Return (X, Y) of the center of cell containing provided text 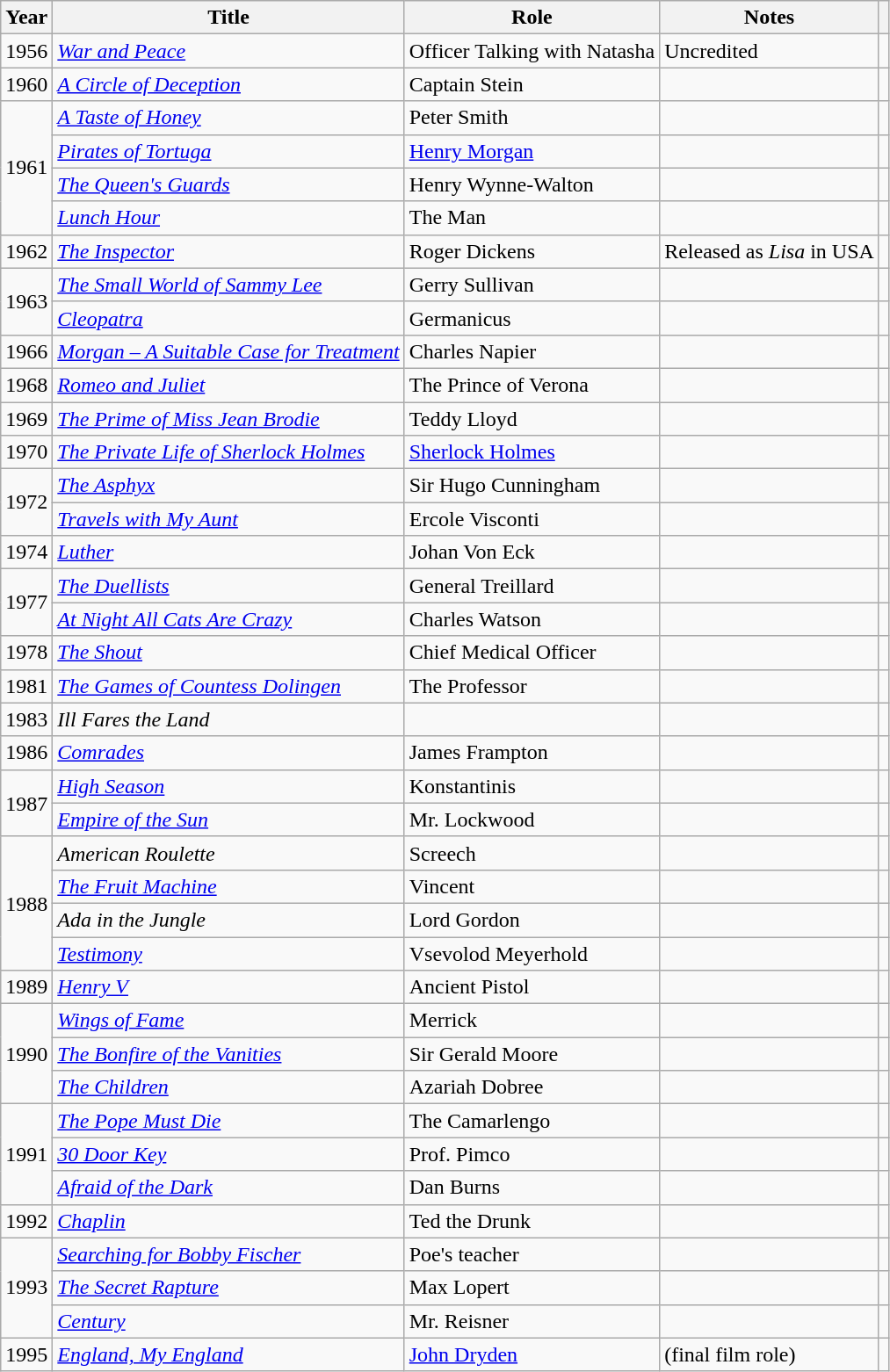
Uncredited (770, 51)
Travels with My Aunt (228, 519)
Charles Napier (532, 351)
John Dryden (532, 1354)
Teddy Lloyd (532, 419)
1961 (26, 168)
Luther (228, 552)
Testimony (228, 953)
American Roulette (228, 853)
1974 (26, 552)
Empire of the Sun (228, 820)
1962 (26, 251)
The Inspector (228, 251)
Morgan – A Suitable Case for Treatment (228, 351)
England, My England (228, 1354)
Pirates of Tortuga (228, 151)
1987 (26, 803)
Ada in the Jungle (228, 920)
Officer Talking with Natasha (532, 51)
The Queen's Guards (228, 184)
Searching for Bobby Fischer (228, 1254)
1993 (26, 1288)
Captain Stein (532, 84)
Ancient Pistol (532, 987)
At Night All Cats Are Crazy (228, 619)
1991 (26, 1154)
Vincent (532, 886)
1969 (26, 419)
Roger Dickens (532, 251)
1990 (26, 1054)
Charles Watson (532, 619)
1966 (26, 351)
1983 (26, 719)
The Children (228, 1087)
The Secret Rapture (228, 1288)
Germanicus (532, 318)
Mr. Lockwood (532, 820)
Prof. Pimco (532, 1154)
James Frampton (532, 753)
1977 (26, 603)
The Private Life of Sherlock Holmes (228, 452)
The Games of Countess Dolingen (228, 686)
Lunch Hour (228, 218)
1968 (26, 385)
1956 (26, 51)
The Camarlengo (532, 1121)
Sir Hugo Cunningham (532, 486)
30 Door Key (228, 1154)
Max Lopert (532, 1288)
Romeo and Juliet (228, 385)
Released as Lisa in USA (770, 251)
Sherlock Holmes (532, 452)
Henry V (228, 987)
Chaplin (228, 1221)
Henry Morgan (532, 151)
1995 (26, 1354)
Gerry Sullivan (532, 285)
Vsevolod Meyerhold (532, 953)
Cleopatra (228, 318)
Screech (532, 853)
Merrick (532, 1021)
Ted the Drunk (532, 1221)
Dan Burns (532, 1188)
Afraid of the Dark (228, 1188)
The Professor (532, 686)
Lord Gordon (532, 920)
High Season (228, 786)
Role (532, 18)
Chief Medical Officer (532, 653)
1989 (26, 987)
The Asphyx (228, 486)
Title (228, 18)
The Bonfire of the Vanities (228, 1054)
Azariah Dobree (532, 1087)
The Duellists (228, 586)
1986 (26, 753)
A Taste of Honey (228, 118)
Johan Von Eck (532, 552)
Comrades (228, 753)
Mr. Reisner (532, 1321)
The Prince of Verona (532, 385)
The Fruit Machine (228, 886)
Year (26, 18)
Konstantinis (532, 786)
The Pope Must Die (228, 1121)
Henry Wynne-Walton (532, 184)
Peter Smith (532, 118)
1988 (26, 903)
War and Peace (228, 51)
Ill Fares the Land (228, 719)
1960 (26, 84)
1963 (26, 301)
1992 (26, 1221)
Sir Gerald Moore (532, 1054)
1972 (26, 502)
The Man (532, 218)
The Shout (228, 653)
Poe's teacher (532, 1254)
A Circle of Deception (228, 84)
General Treillard (532, 586)
Century (228, 1321)
(final film role) (770, 1354)
1981 (26, 686)
The Small World of Sammy Lee (228, 285)
Ercole Visconti (532, 519)
The Prime of Miss Jean Brodie (228, 419)
Notes (770, 18)
Wings of Fame (228, 1021)
1978 (26, 653)
1970 (26, 452)
